Search for the cell housing the specified text and yield its [X, Y] center coordinate. 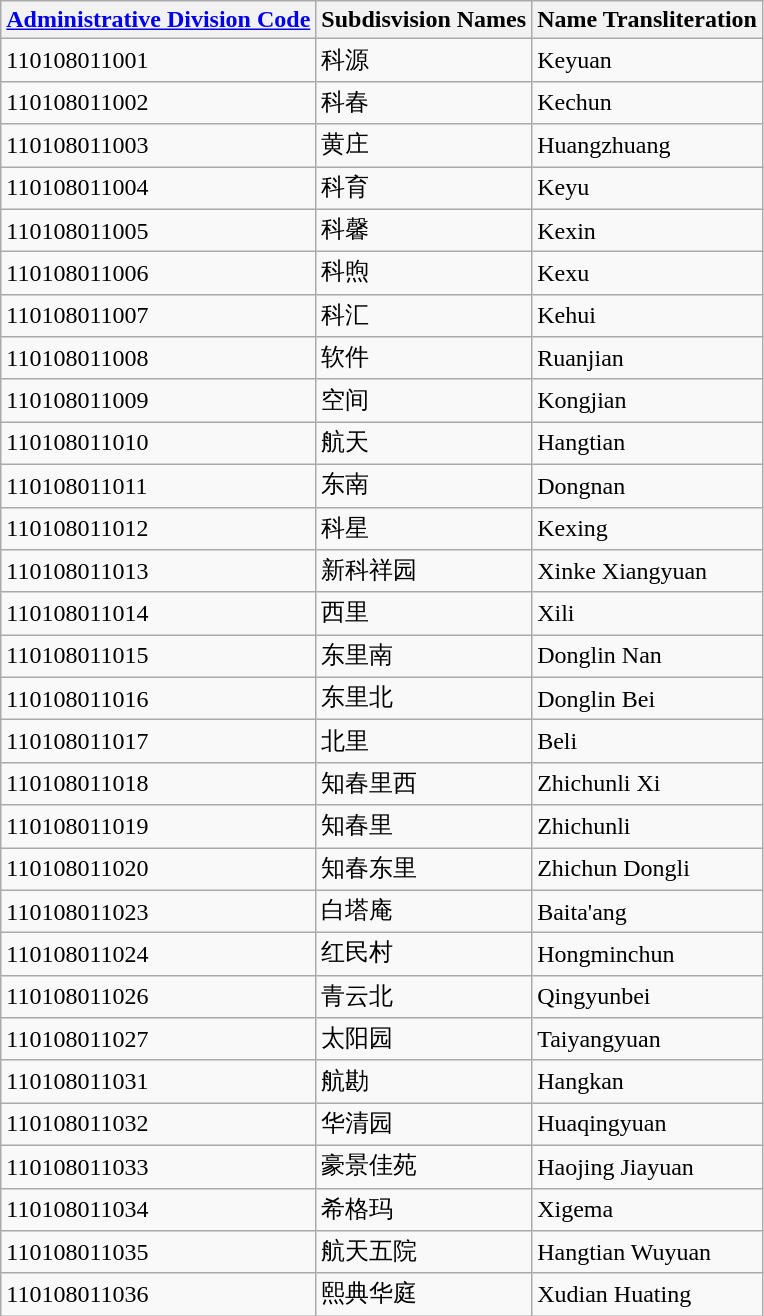
软件 [424, 358]
110108011006 [158, 274]
Hangkan [648, 1082]
Subdisvision Names [424, 20]
北里 [424, 742]
东里北 [424, 698]
110108011004 [158, 188]
Kehui [648, 316]
110108011015 [158, 656]
Haojing Jiayuan [648, 1166]
航天五院 [424, 1252]
Xigema [648, 1210]
知春里西 [424, 784]
Ruanjian [648, 358]
110108011020 [158, 870]
熙典华庭 [424, 1294]
知春东里 [424, 870]
Baita'ang [648, 912]
Huaqingyuan [648, 1124]
Donglin Bei [648, 698]
红民村 [424, 954]
110108011013 [158, 572]
110108011016 [158, 698]
青云北 [424, 996]
科星 [424, 528]
110108011007 [158, 316]
东南 [424, 486]
Zhichunli [648, 826]
110108011002 [158, 102]
Taiyangyuan [648, 1040]
Kongjian [648, 400]
航天 [424, 444]
华清园 [424, 1124]
新科祥园 [424, 572]
110108011034 [158, 1210]
太阳园 [424, 1040]
Huangzhuang [648, 146]
110108011027 [158, 1040]
110108011012 [158, 528]
科育 [424, 188]
Donglin Nan [648, 656]
110108011005 [158, 230]
Kechun [648, 102]
Beli [648, 742]
Hangtian [648, 444]
黄庄 [424, 146]
Hangtian Wuyuan [648, 1252]
Keyuan [648, 60]
科源 [424, 60]
Administrative Division Code [158, 20]
110108011009 [158, 400]
110108011008 [158, 358]
110108011003 [158, 146]
110108011011 [158, 486]
Dongnan [648, 486]
科煦 [424, 274]
空间 [424, 400]
110108011032 [158, 1124]
Xili [648, 614]
110108011017 [158, 742]
110108011010 [158, 444]
科春 [424, 102]
110108011024 [158, 954]
西里 [424, 614]
Kexu [648, 274]
110108011035 [158, 1252]
科馨 [424, 230]
Kexin [648, 230]
Hongminchun [648, 954]
110108011031 [158, 1082]
Name Transliteration [648, 20]
Xinke Xiangyuan [648, 572]
科汇 [424, 316]
知春里 [424, 826]
希格玛 [424, 1210]
110108011036 [158, 1294]
航勘 [424, 1082]
Keyu [648, 188]
110108011026 [158, 996]
东里南 [424, 656]
白塔庵 [424, 912]
110108011019 [158, 826]
110108011023 [158, 912]
Qingyunbei [648, 996]
110108011001 [158, 60]
110108011033 [158, 1166]
Xudian Huating [648, 1294]
Kexing [648, 528]
110108011014 [158, 614]
Zhichunli Xi [648, 784]
110108011018 [158, 784]
Zhichun Dongli [648, 870]
豪景佳苑 [424, 1166]
